From the cell containing the given text, extract its center point as (x, y) coordinate. 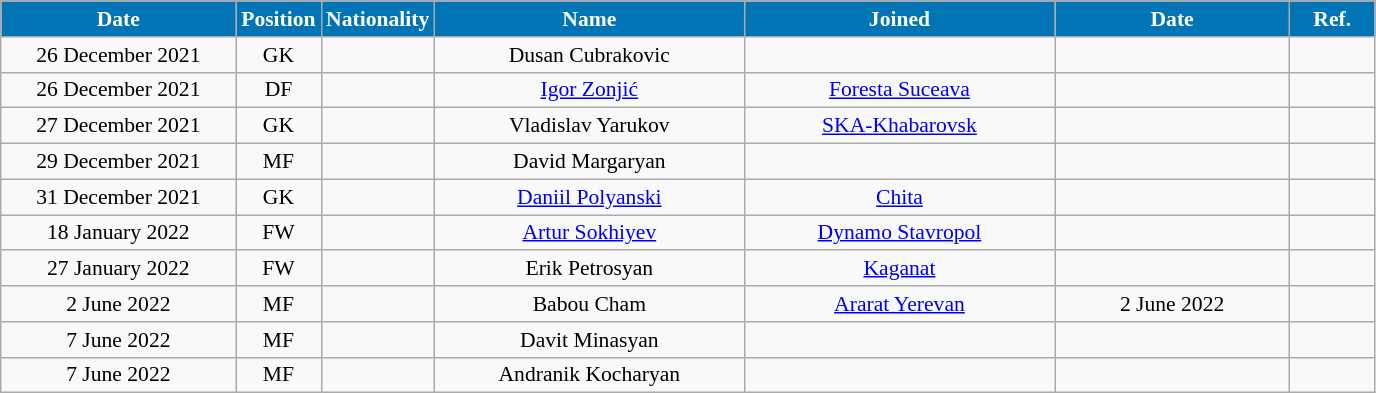
Artur Sokhiyev (589, 233)
Vladislav Yarukov (589, 126)
Daniil Polyanski (589, 197)
SKA-Khabarovsk (899, 126)
Foresta Suceava (899, 90)
Davit Minasyan (589, 340)
31 December 2021 (118, 197)
27 January 2022 (118, 269)
Dusan Cubrakovic (589, 55)
Ararat Yerevan (899, 304)
27 December 2021 (118, 126)
Chita (899, 197)
18 January 2022 (118, 233)
Ref. (1332, 19)
DF (278, 90)
Erik Petrosyan (589, 269)
Name (589, 19)
Dynamo Stavropol (899, 233)
29 December 2021 (118, 162)
Joined (899, 19)
Kaganat (899, 269)
Andranik Kocharyan (589, 375)
Igor Zonjić (589, 90)
Position (278, 19)
Nationality (378, 19)
Babou Cham (589, 304)
David Margaryan (589, 162)
